Output the (x, y) coordinate of the center of the cell containing the given text.  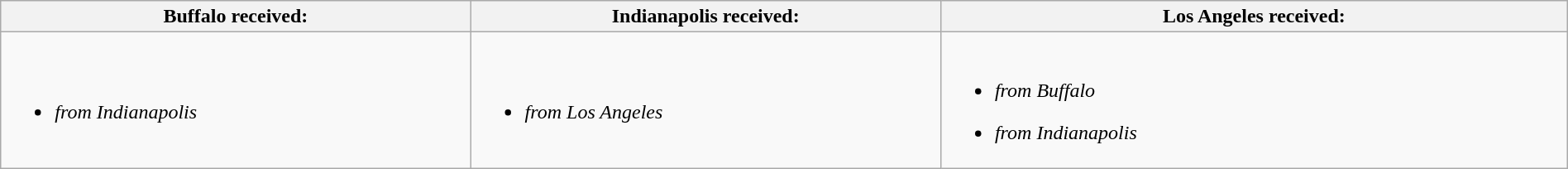
from Los Angeles (705, 100)
from Indianapolis (236, 100)
Buffalo received: (236, 17)
Indianapolis received: (705, 17)
from Buffalofrom Indianapolis (1254, 100)
Los Angeles received: (1254, 17)
